Capture the cell that displays the provided text and extract its (x, y) central coordinate. 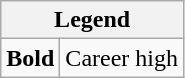
Bold (30, 58)
Career high (122, 58)
Legend (92, 20)
